Scan for the cell matching the given text and deliver its [x, y] coordinate at center. 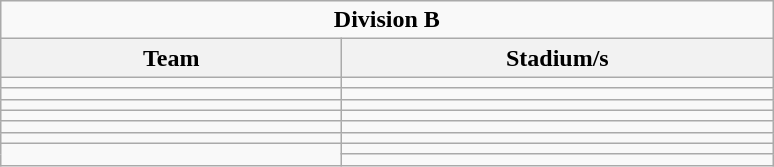
Division B [387, 20]
Stadium/s [558, 58]
Team [172, 58]
